Extract the [x, y] coordinate from the center of the cell holding the provided text.  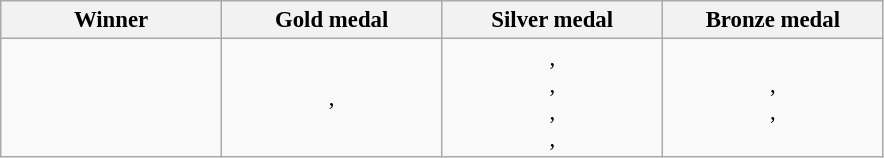
, , [774, 98]
Gold medal [332, 20]
Winner [112, 20]
Bronze medal [774, 20]
, [332, 98]
,,,, [552, 98]
Silver medal [552, 20]
